For the text-containing cell, return its midpoint in [x, y] coordinate format. 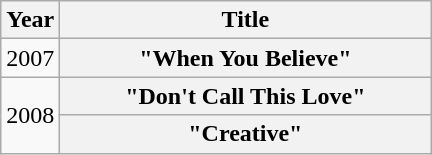
2008 [30, 115]
"Creative" [246, 134]
"When You Believe" [246, 58]
"Don't Call This Love" [246, 96]
Title [246, 20]
Year [30, 20]
2007 [30, 58]
